Extract the [x, y] coordinate from the center of the cell holding the provided text.  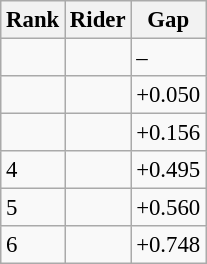
Rank [33, 20]
+0.748 [168, 245]
+0.050 [168, 95]
Gap [168, 20]
Rider [98, 20]
5 [33, 208]
6 [33, 245]
– [168, 58]
+0.156 [168, 133]
4 [33, 170]
+0.495 [168, 170]
+0.560 [168, 208]
